Find where the given text appears and provide that cell's center as [X, Y] coordinate. 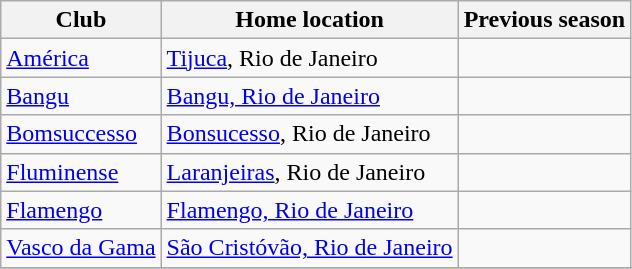
Laranjeiras, Rio de Janeiro [310, 172]
Club [81, 20]
Vasco da Gama [81, 248]
Flamengo, Rio de Janeiro [310, 210]
Bonsucesso, Rio de Janeiro [310, 134]
Fluminense [81, 172]
Tijuca, Rio de Janeiro [310, 58]
América [81, 58]
Home location [310, 20]
Bangu [81, 96]
Bomsuccesso [81, 134]
Previous season [544, 20]
São Cristóvão, Rio de Janeiro [310, 248]
Bangu, Rio de Janeiro [310, 96]
Flamengo [81, 210]
